Return the [X, Y] coordinate for the center point of the cell that contains the specified text.  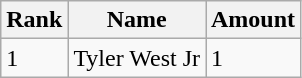
Tyler West Jr [137, 58]
Name [137, 20]
Rank [34, 20]
Amount [254, 20]
